Return (X, Y) of the center of cell containing provided text 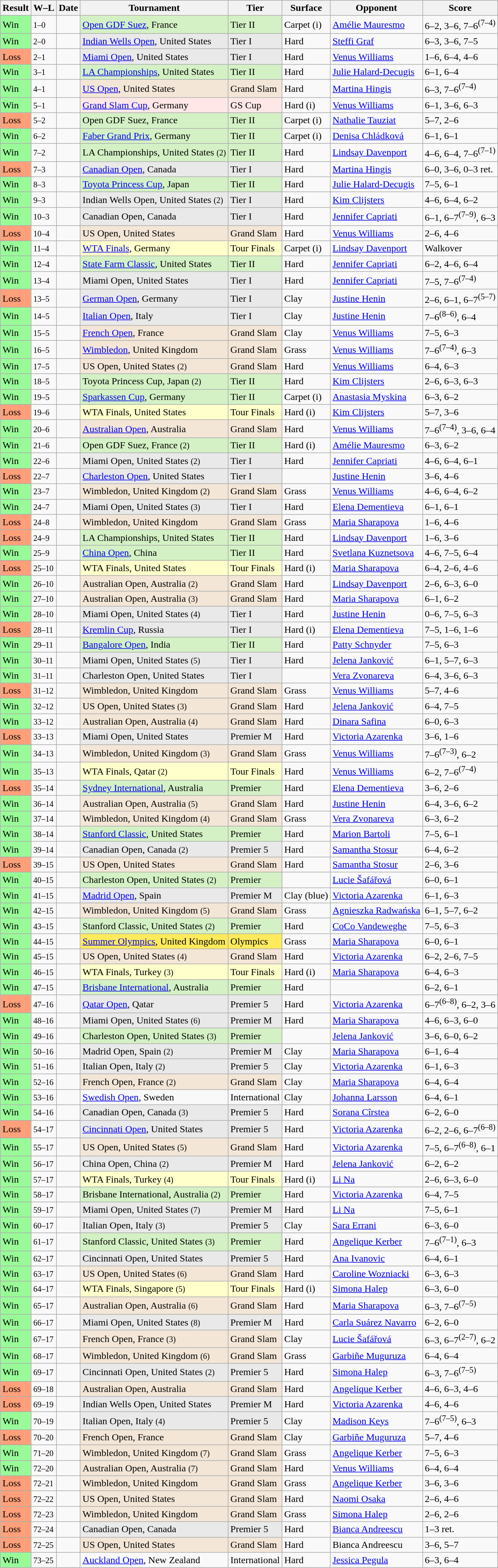
6–4, 3–6, 6–3 (460, 675)
Canadian Open, Canada (3) (154, 1112)
43–15 (44, 926)
11–4 (44, 249)
42–15 (44, 911)
13–4 (44, 280)
Cincinnati Open, United States (2) (154, 1372)
Charleston Open, United States (3) (154, 1036)
55–17 (44, 1147)
7–6(7–3), 6–2 (460, 753)
3–6, 4–6 (460, 476)
Dinara Safina (376, 721)
6–2, 2–6, 6–7(6–8) (460, 1129)
2–6, 6–3, 6–3 (460, 381)
3–6, 2–6 (460, 788)
69–18 (44, 1389)
6–2, 6–2 (460, 1164)
32–12 (44, 706)
Bangalore Open, India (154, 645)
69–19 (44, 1404)
38–14 (44, 834)
US Open, United States (6) (154, 1274)
CoCo Vandeweghe (376, 926)
China Open, China (2) (154, 1164)
W–L (44, 8)
Denisa Chládková (376, 136)
Australian Open, Australia (4) (154, 721)
4–1 (44, 89)
Australian Open, Australia (3) (154, 599)
6–4, 2–6, 4–6 (460, 568)
68–17 (44, 1355)
10–3 (44, 217)
1–0 (44, 25)
Wimbledon, United Kingdom (5) (154, 911)
Patty Schnyder (376, 645)
10–4 (44, 233)
7–3 (44, 169)
1–3 ret. (460, 1529)
65–17 (44, 1306)
6–2, 4–6, 6–4 (460, 264)
Jessica Pegula (376, 1560)
Surface (306, 8)
5–1 (44, 105)
70–20 (44, 1438)
14–5 (44, 317)
8–3 (44, 184)
7–6(7–5), 6–3 (460, 1421)
6–2, 2–6, 7–5 (460, 957)
Sydney International, Australia (154, 788)
Miami Open, United States (4) (154, 614)
33–12 (44, 721)
51–16 (44, 1067)
72–20 (44, 1468)
18–5 (44, 381)
7–2 (44, 152)
WTA Finals, Turkey (3) (154, 972)
Svetlana Kuznetsova (376, 553)
Steffi Graf (376, 41)
70–19 (44, 1421)
19–6 (44, 412)
4–6, 6–3, 6–0 (460, 1021)
Swedish Open, Sweden (154, 1097)
Miami Open, United States (7) (154, 1210)
72–24 (44, 1529)
47–16 (44, 1004)
22–7 (44, 476)
Result (16, 8)
6–0, 3–6, 0–3 ret. (460, 169)
49–16 (44, 1036)
Kremlin Cup, Russia (154, 630)
Australian Open, Australia (2) (154, 583)
47–15 (44, 987)
Stanford Classic, United States (3) (154, 1242)
French Open, France (2) (154, 1082)
WTA Finals, Singapore (5) (154, 1289)
56–17 (44, 1164)
Toyota Princess Cup, Japan (2) (154, 381)
6–4, 3–6, 6–2 (460, 803)
40–15 (44, 880)
Auckland Open, New Zealand (154, 1560)
63–17 (44, 1274)
Australian Open, Australia (6) (154, 1306)
33–13 (44, 737)
LA Championships, United States (2) (154, 152)
30–11 (44, 660)
Qatar Open, Qatar (154, 1004)
7–5, 7–6(7–4) (460, 280)
60–17 (44, 1225)
Italian Open, Italy (154, 317)
US Open, United States (4) (154, 957)
Stanford Classic, United States (154, 834)
9–3 (44, 200)
35–14 (44, 788)
5–7, 3–6 (460, 412)
61–17 (44, 1242)
Toyota Princess Cup, Japan (154, 184)
GS Cup (255, 105)
Italian Open, Italy (4) (154, 1421)
US Open, United States (2) (154, 366)
39–15 (44, 865)
Naomi Osaka (376, 1499)
57–17 (44, 1179)
20–6 (44, 429)
17–5 (44, 366)
64–17 (44, 1289)
US Open, United States (5) (154, 1147)
4–6, 6–4, 7–6(7–1) (460, 152)
Madrid Open, Spain (2) (154, 1051)
4–6, 6–4, 6–1 (460, 461)
24–7 (44, 507)
Wimbledon, United Kingdom (3) (154, 753)
15–5 (44, 333)
Grand Slam Cup, Germany (154, 105)
25–10 (44, 568)
Wimbledon, United Kingdom (2) (154, 491)
37–14 (44, 818)
Italian Open, Italy (2) (154, 1067)
Opponent (376, 8)
67–17 (44, 1339)
39–14 (44, 849)
Sorana Cîrstea (376, 1112)
3–6, 3–6 (460, 1483)
6–2 (44, 136)
Caroline Wozniacki (376, 1274)
Date (68, 8)
Stanford Classic, United States (2) (154, 926)
Marion Bartoli (376, 834)
34–13 (44, 753)
52–16 (44, 1082)
Miami Open, United States (2) (154, 461)
7–6(8–6), 6–4 (460, 317)
71–20 (44, 1453)
WTA Finals, Turkey (4) (154, 1179)
72–25 (44, 1545)
2–0 (44, 41)
6–3, 6–7(2–7), 6–2 (460, 1339)
Anastasia Myskina (376, 397)
7–5, 1–6, 1–6 (460, 630)
3–6, 6–0, 6–2 (460, 1036)
19–5 (44, 397)
73–25 (44, 1560)
Italian Open, Italy (3) (154, 1225)
6–2, 6–1 (460, 987)
48–16 (44, 1021)
58–17 (44, 1194)
Miami Open, United States (5) (154, 660)
WTA Finals, Germany (154, 249)
2–6, 6–1, 6–7(5–7) (460, 298)
Sara Errani (376, 1225)
2–6, 3–6 (460, 865)
Brisbane International, Australia (154, 987)
23–7 (44, 491)
French Open, France (3) (154, 1339)
6–1, 5–7, 6–2 (460, 911)
1–6, 4–6 (460, 522)
6–3, 3–6, 7–5 (460, 41)
WTA Finals, Qatar (2) (154, 772)
0–6, 7–5, 6–3 (460, 614)
Summer Olympics, United Kingdom (154, 941)
Olympics (255, 941)
6–3, 6–4 (460, 1560)
Canadian Open, Canada (2) (154, 849)
1–6, 6–4, 4–6 (460, 56)
50–16 (44, 1051)
Clay (blue) (306, 895)
24–9 (44, 537)
4–6, 7–5, 6–4 (460, 553)
Charleston Open, United States (2) (154, 880)
Johanna Larsson (376, 1097)
Wimbledon, United Kingdom (7) (154, 1453)
59–17 (44, 1210)
6–3, 6–3 (460, 1274)
6–1, 6–7(7–9), 6–3 (460, 217)
53–16 (44, 1097)
12–4 (44, 264)
54–16 (44, 1112)
29–11 (44, 645)
6–3, 7–6(7–4) (460, 89)
2–6, 2–6 (460, 1514)
66–17 (44, 1322)
31–11 (44, 675)
7–5, 6–7(6–8), 6–1 (460, 1147)
4–6, 6–3, 4–6 (460, 1389)
28–11 (44, 630)
Wimbledon, United Kingdom (6) (154, 1355)
25–9 (44, 553)
Australian Open, Australia (5) (154, 803)
44–15 (44, 941)
US Open, United States (3) (154, 706)
54–17 (44, 1129)
22–6 (44, 461)
6–0, 6–3 (460, 721)
24–8 (44, 522)
26–10 (44, 583)
3–1 (44, 72)
German Open, Germany (154, 298)
Madison Keys (376, 1421)
28–10 (44, 614)
Tournament (154, 8)
45–15 (44, 957)
16–5 (44, 350)
35–13 (44, 772)
46–15 (44, 972)
7–6(7–4), 3–6, 6–4 (460, 429)
72–21 (44, 1483)
1–6, 3–6 (460, 537)
Madrid Open, Spain (154, 895)
6–2, 7–6(7–4) (460, 772)
Wimbledon, United Kingdom (4) (154, 818)
Miami Open, United States (3) (154, 507)
6–1, 6–2 (460, 599)
4–6, 4–6 (460, 1404)
36–14 (44, 803)
Miami Open, United States (8) (154, 1322)
62–17 (44, 1258)
41–15 (44, 895)
72–22 (44, 1499)
Score (460, 8)
China Open, China (154, 553)
6–1, 3–6, 6–3 (460, 105)
Sparkassen Cup, Germany (154, 397)
5–2 (44, 120)
13–5 (44, 298)
Open GDF Suez, France (2) (154, 445)
2–1 (44, 56)
6–7(6–8), 6–2, 3–6 (460, 1004)
7–6(7–1), 6–3 (460, 1242)
Brisbane International, Australia (2) (154, 1194)
Walkover (460, 249)
5–7, 2–6 (460, 120)
31–12 (44, 691)
72–23 (44, 1514)
Ana Ivanovic (376, 1258)
69–17 (44, 1372)
Nathalie Tauziat (376, 120)
Australian Open, Australia (7) (154, 1468)
State Farm Classic, United States (154, 264)
6–4, 6–2 (460, 849)
Faber Grand Prix, Germany (154, 136)
Carla Suárez Navarro (376, 1322)
27–10 (44, 599)
3–6, 1–6 (460, 737)
7–6(7–4), 6–3 (460, 350)
Tier (255, 8)
Miami Open, United States (6) (154, 1021)
6–2, 3–6, 7–6(7–4) (460, 25)
3–6, 5–7 (460, 1545)
21–6 (44, 445)
Indian Wells Open, United States (2) (154, 200)
Agnieszka Radwańska (376, 911)
6–1, 5–7, 6–3 (460, 660)
